Return the (x, y) coordinate for the center point of the cell that contains the specified text.  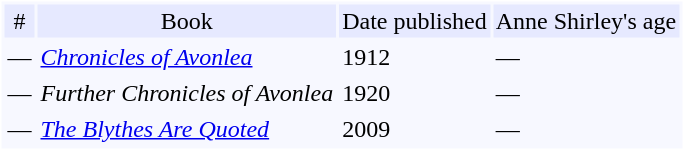
1912 (414, 56)
Book (188, 20)
# (19, 20)
Further Chronicles of Avonlea (188, 92)
Chronicles of Avonlea (188, 56)
The Blythes Are Quoted (188, 128)
1920 (414, 92)
Anne Shirley's age (586, 20)
Date published (414, 20)
2009 (414, 128)
